Pinpoint the cell where the given text exists, returning its (X, Y) midpoint coordinate. 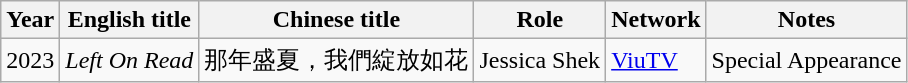
ViuTV (656, 60)
Network (656, 20)
Jessica Shek (540, 60)
Role (540, 20)
Chinese title (336, 20)
那年盛夏，我們綻放如花 (336, 60)
2023 (30, 60)
Notes (806, 20)
Special Appearance (806, 60)
English title (130, 20)
Year (30, 20)
Left On Read (130, 60)
